Detect which cell encompasses the target text, then output its (x, y) center coordinate. 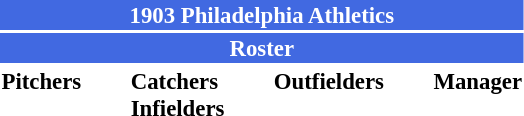
1903 Philadelphia Athletics (262, 15)
Roster (262, 48)
